Return the (X, Y) coordinate for the center point of the cell that contains the specified text.  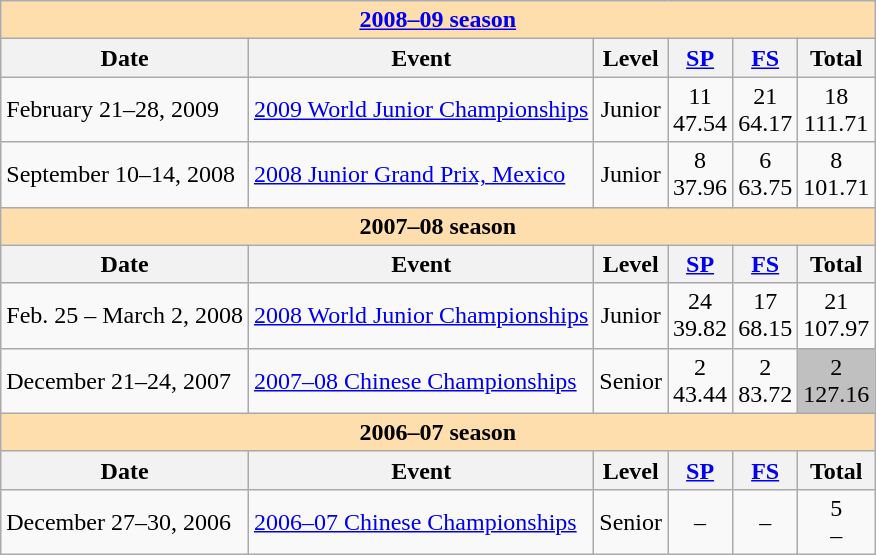
21107.97 (836, 316)
1768.15 (766, 316)
Feb. 25 – March 2, 2008 (125, 316)
2007–08 Chinese Championships (420, 380)
663.75 (766, 174)
18 111.71 (836, 110)
2439.82 (700, 316)
8101.71 (836, 174)
2008 World Junior Championships (420, 316)
2007–08 season (438, 226)
2008–09 season (438, 20)
2006–07 Chinese Championships (420, 522)
243.44 (700, 380)
September 10–14, 2008 (125, 174)
5– (836, 522)
February 21–28, 2009 (125, 110)
2008 Junior Grand Prix, Mexico (420, 174)
283.72 (766, 380)
December 27–30, 2006 (125, 522)
837.96 (700, 174)
December 21–24, 2007 (125, 380)
2127.16 (836, 380)
2009 World Junior Championships (420, 110)
2006–07 season (438, 432)
21 64.17 (766, 110)
11 47.54 (700, 110)
